Detect which cell encompasses the target text, then output its [x, y] center coordinate. 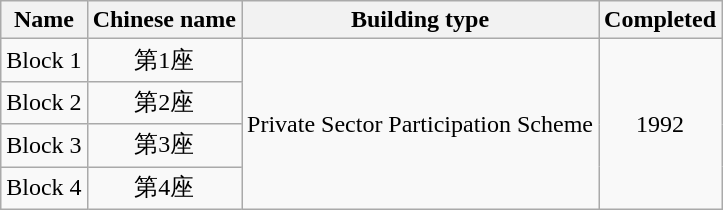
Chinese name [164, 20]
Completed [660, 20]
Name [44, 20]
第4座 [164, 188]
Private Sector Participation Scheme [420, 124]
第3座 [164, 146]
Building type [420, 20]
Block 1 [44, 60]
Block 2 [44, 102]
1992 [660, 124]
第1座 [164, 60]
第2座 [164, 102]
Block 3 [44, 146]
Block 4 [44, 188]
